Find where the given text appears and provide that cell's center as (x, y) coordinate. 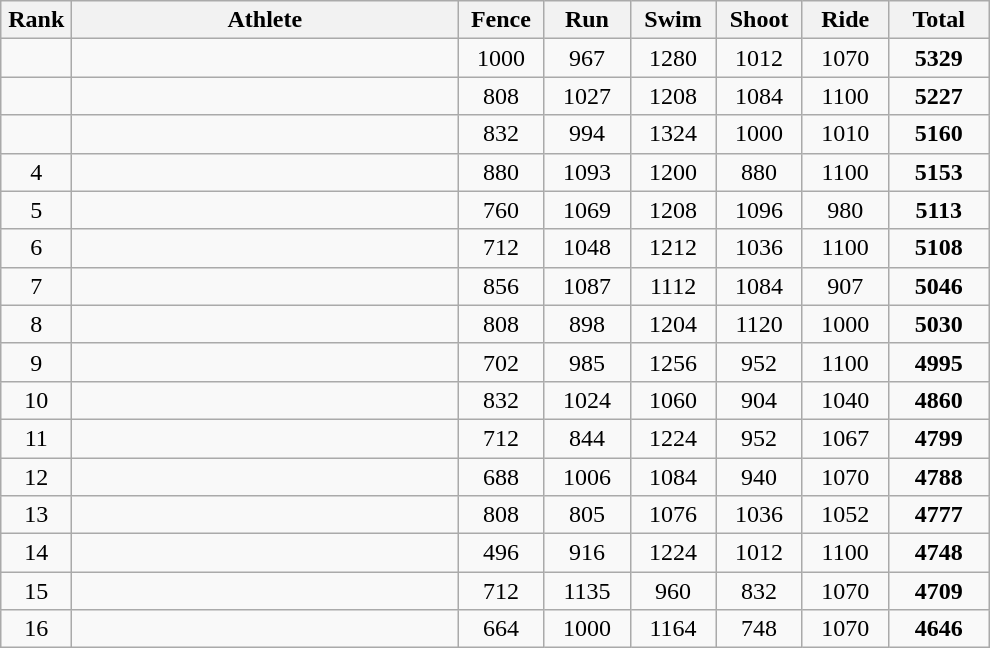
5153 (938, 172)
1212 (673, 248)
1204 (673, 324)
13 (36, 515)
Total (938, 20)
1060 (673, 400)
1324 (673, 134)
15 (36, 591)
9 (36, 362)
12 (36, 477)
Run (587, 20)
1067 (845, 438)
702 (501, 362)
844 (587, 438)
1256 (673, 362)
994 (587, 134)
5030 (938, 324)
5113 (938, 210)
4860 (938, 400)
1087 (587, 286)
7 (36, 286)
4788 (938, 477)
4799 (938, 438)
4995 (938, 362)
8 (36, 324)
4709 (938, 591)
916 (587, 553)
1010 (845, 134)
5108 (938, 248)
Ride (845, 20)
Swim (673, 20)
14 (36, 553)
1120 (759, 324)
Athlete (265, 20)
1135 (587, 591)
5160 (938, 134)
5 (36, 210)
496 (501, 553)
1024 (587, 400)
967 (587, 58)
1048 (587, 248)
1040 (845, 400)
4646 (938, 629)
11 (36, 438)
1093 (587, 172)
5046 (938, 286)
664 (501, 629)
5329 (938, 58)
688 (501, 477)
805 (587, 515)
985 (587, 362)
4777 (938, 515)
980 (845, 210)
1164 (673, 629)
16 (36, 629)
5227 (938, 96)
Rank (36, 20)
1280 (673, 58)
1069 (587, 210)
1027 (587, 96)
1052 (845, 515)
10 (36, 400)
1200 (673, 172)
Shoot (759, 20)
1096 (759, 210)
904 (759, 400)
1112 (673, 286)
6 (36, 248)
760 (501, 210)
907 (845, 286)
Fence (501, 20)
856 (501, 286)
1076 (673, 515)
4 (36, 172)
960 (673, 591)
1006 (587, 477)
748 (759, 629)
4748 (938, 553)
898 (587, 324)
940 (759, 477)
